Return the (x, y) coordinate for the center point of the cell that contains the specified text.  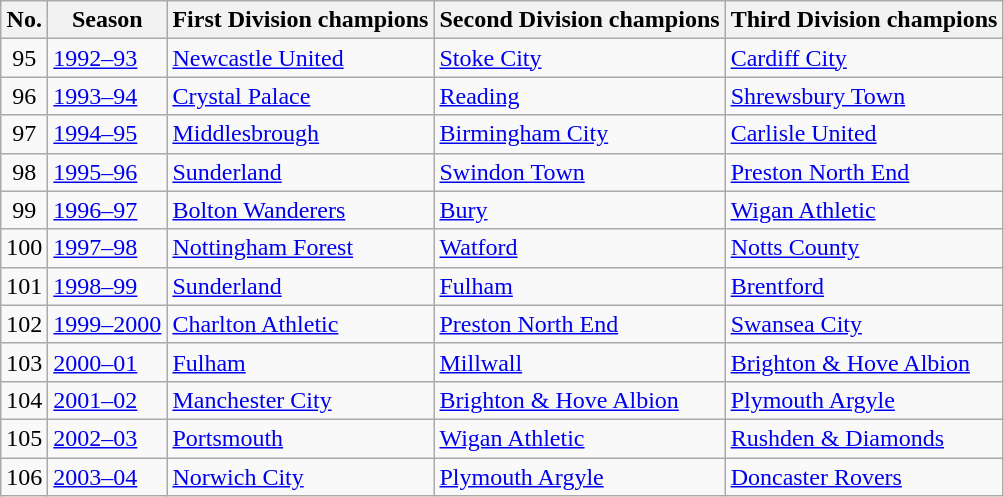
2001–02 (108, 400)
97 (24, 134)
Notts County (864, 248)
1995–96 (108, 172)
Rushden & Diamonds (864, 438)
1996–97 (108, 210)
No. (24, 20)
1992–93 (108, 58)
Norwich City (300, 477)
1994–95 (108, 134)
Watford (580, 248)
98 (24, 172)
1999–2000 (108, 324)
2003–04 (108, 477)
Bolton Wanderers (300, 210)
Swindon Town (580, 172)
101 (24, 286)
First Division champions (300, 20)
Crystal Palace (300, 96)
Shrewsbury Town (864, 96)
Carlisle United (864, 134)
1993–94 (108, 96)
Brentford (864, 286)
99 (24, 210)
2002–03 (108, 438)
Stoke City (580, 58)
Season (108, 20)
Newcastle United (300, 58)
104 (24, 400)
Millwall (580, 362)
Cardiff City (864, 58)
105 (24, 438)
Doncaster Rovers (864, 477)
102 (24, 324)
Manchester City (300, 400)
Charlton Athletic (300, 324)
Middlesbrough (300, 134)
Reading (580, 96)
100 (24, 248)
96 (24, 96)
Birmingham City (580, 134)
103 (24, 362)
Second Division champions (580, 20)
2000–01 (108, 362)
Third Division champions (864, 20)
Bury (580, 210)
Nottingham Forest (300, 248)
1997–98 (108, 248)
1998–99 (108, 286)
95 (24, 58)
Swansea City (864, 324)
Portsmouth (300, 438)
106 (24, 477)
